For the text-containing cell, return its midpoint in (X, Y) coordinate format. 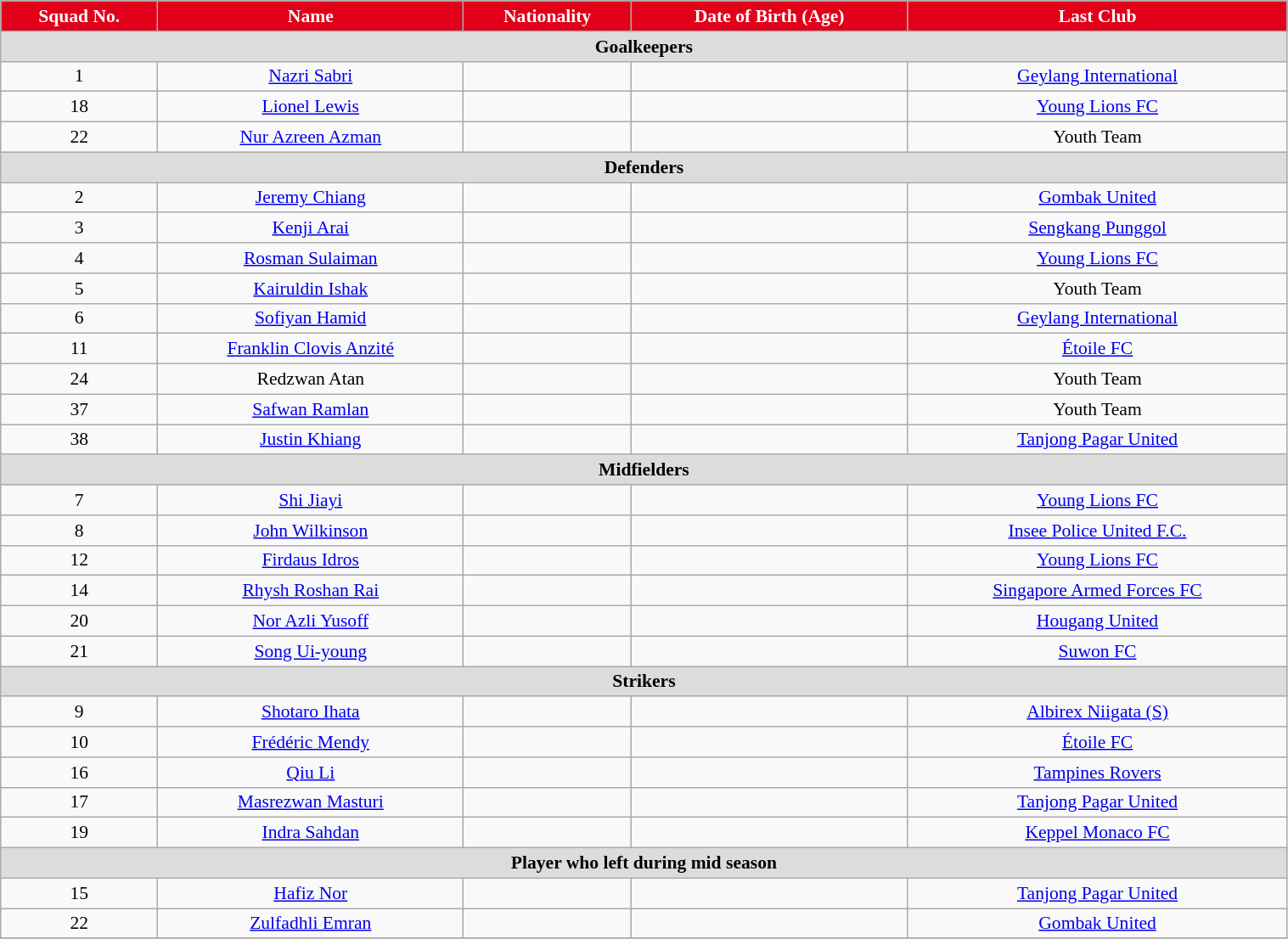
Defenders (644, 167)
Hougang United (1097, 621)
Rhysh Roshan Rai (311, 591)
20 (80, 621)
1 (80, 76)
3 (80, 228)
Last Club (1097, 16)
Sengkang Punggol (1097, 228)
11 (80, 349)
Franklin Clovis Anzité (311, 349)
5 (80, 289)
Suwon FC (1097, 651)
18 (80, 107)
Redzwan Atan (311, 380)
Masrezwan Masturi (311, 802)
Albirex Niigata (S) (1097, 712)
Nur Azreen Azman (311, 138)
4 (80, 258)
Date of Birth (Age) (769, 16)
Keppel Monaco FC (1097, 833)
38 (80, 440)
7 (80, 500)
15 (80, 893)
6 (80, 318)
9 (80, 712)
Squad No. (80, 16)
Kenji Arai (311, 228)
Shotaro Ihata (311, 712)
Player who left during mid season (644, 863)
Strikers (644, 682)
Lionel Lewis (311, 107)
16 (80, 773)
21 (80, 651)
Justin Khiang (311, 440)
Sofiyan Hamid (311, 318)
Frédéric Mendy (311, 742)
19 (80, 833)
Insee Police United F.C. (1097, 531)
Hafiz Nor (311, 893)
Name (311, 16)
2 (80, 198)
Firdaus Idros (311, 560)
Rosman Sulaiman (311, 258)
Tampines Rovers (1097, 773)
Singapore Armed Forces FC (1097, 591)
Safwan Ramlan (311, 409)
Song Ui-young (311, 651)
12 (80, 560)
Midfielders (644, 470)
John Wilkinson (311, 531)
Goalkeepers (644, 47)
Indra Sahdan (311, 833)
10 (80, 742)
Kairuldin Ishak (311, 289)
8 (80, 531)
Shi Jiayi (311, 500)
37 (80, 409)
Nazri Sabri (311, 76)
Jeremy Chiang (311, 198)
Nationality (547, 16)
Nor Azli Yusoff (311, 621)
Zulfadhli Emran (311, 924)
17 (80, 802)
24 (80, 380)
Qiu Li (311, 773)
14 (80, 591)
